Find where the given text appears and provide that cell's center as [X, Y] coordinate. 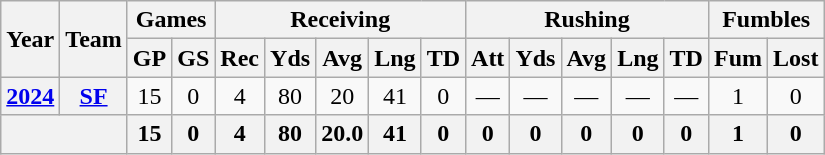
20.0 [342, 134]
Fum [738, 58]
SF [94, 96]
2024 [30, 96]
Year [30, 39]
GS [194, 58]
GP [149, 58]
Team [94, 39]
Rushing [588, 20]
Games [170, 20]
20 [342, 96]
Att [488, 58]
Lost [796, 58]
Fumbles [766, 20]
Receiving [340, 20]
Rec [240, 58]
